Find where the given text appears and provide that cell's center as (x, y) coordinate. 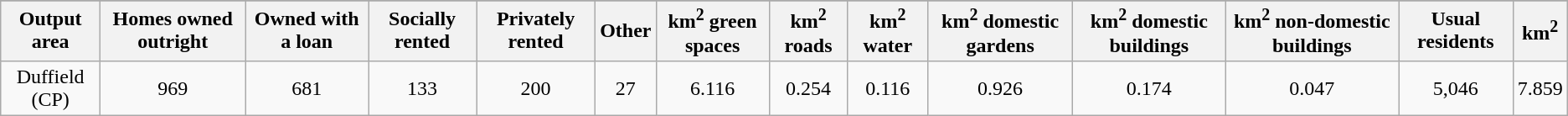
km2 water (888, 31)
km2 (1540, 31)
km2 non-domestic buildings (1312, 31)
km2 domestic gardens (1000, 31)
5,046 (1456, 87)
133 (422, 87)
Socially rented (422, 31)
km2 green spaces (712, 31)
Owned with a loan (307, 31)
Other (626, 31)
Homes owned outright (173, 31)
681 (307, 87)
km2 roads (808, 31)
0.254 (808, 87)
0.047 (1312, 87)
0.116 (888, 87)
Usual residents (1456, 31)
km2 domestic buildings (1149, 31)
Privately rented (536, 31)
0.926 (1000, 87)
Duffield (CP) (50, 87)
27 (626, 87)
969 (173, 87)
0.174 (1149, 87)
Output area (50, 31)
200 (536, 87)
6.116 (712, 87)
7.859 (1540, 87)
